Locate the cell with the specified text and output its (x, y) center coordinate. 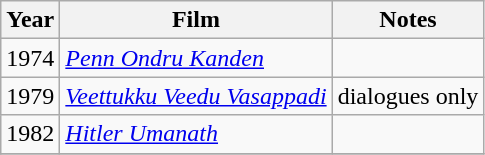
Penn Ondru Kanden (196, 58)
Notes (408, 20)
Film (196, 20)
1979 (30, 96)
1982 (30, 134)
Veettukku Veedu Vasappadi (196, 96)
Hitler Umanath (196, 134)
Year (30, 20)
1974 (30, 58)
dialogues only (408, 96)
